Determine the (X, Y) coordinate at the center of the cell enclosing the given text.  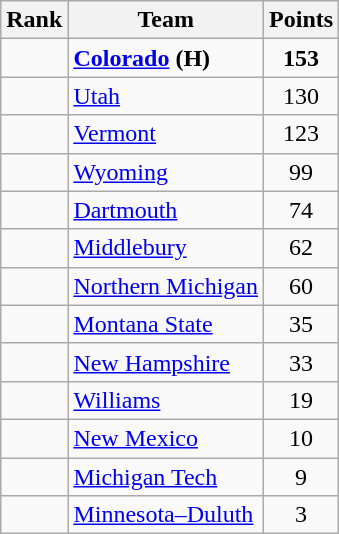
33 (302, 362)
Wyoming (166, 172)
130 (302, 96)
Middlebury (166, 248)
Montana State (166, 324)
3 (302, 515)
Dartmouth (166, 210)
10 (302, 438)
Points (302, 20)
60 (302, 286)
New Hampshire (166, 362)
153 (302, 58)
Colorado (H) (166, 58)
Team (166, 20)
Williams (166, 400)
Vermont (166, 134)
Northern Michigan (166, 286)
99 (302, 172)
New Mexico (166, 438)
123 (302, 134)
74 (302, 210)
35 (302, 324)
Utah (166, 96)
62 (302, 248)
Michigan Tech (166, 477)
Rank (34, 20)
19 (302, 400)
9 (302, 477)
Minnesota–Duluth (166, 515)
